From the cell containing the given text, extract its center point as [x, y] coordinate. 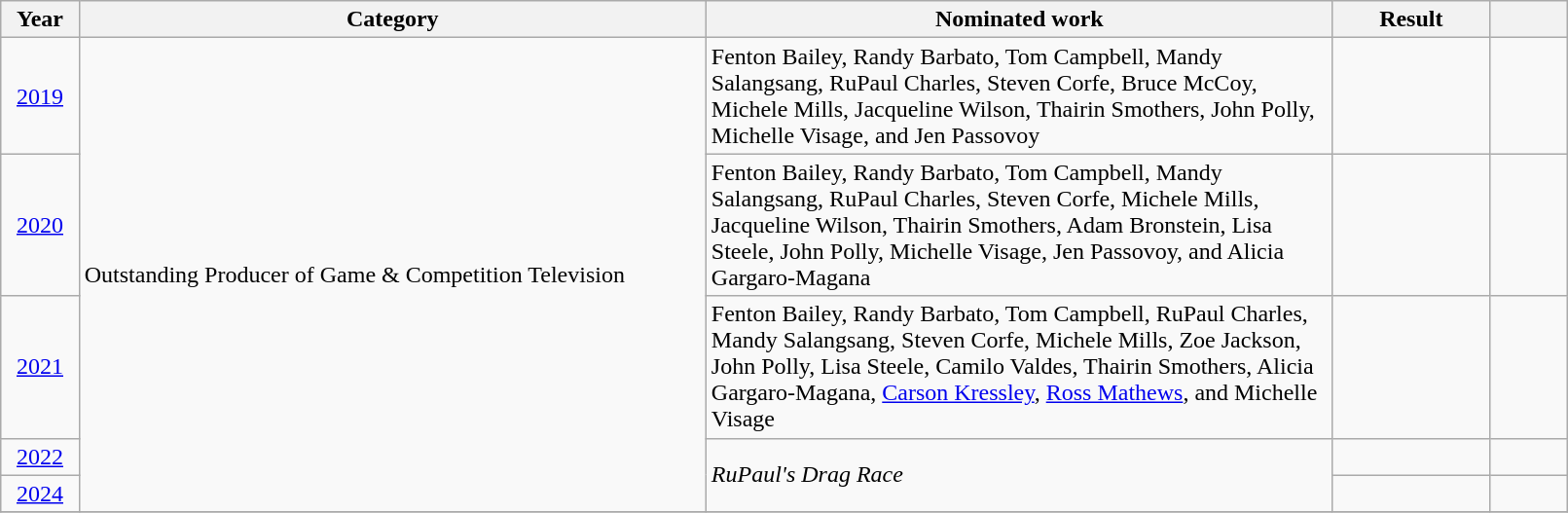
2022 [40, 457]
Result [1411, 19]
Nominated work [1019, 19]
2021 [40, 367]
2019 [40, 95]
Category [392, 19]
RuPaul's Drag Race [1019, 475]
2020 [40, 225]
2024 [40, 494]
Year [40, 19]
Outstanding Producer of Game & Competition Television [392, 275]
